Extract the (X, Y) coordinate from the center of the cell holding the provided text.  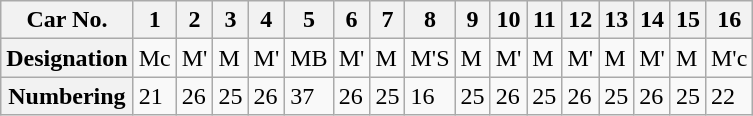
6 (352, 20)
MB (309, 58)
1 (154, 20)
11 (544, 20)
21 (154, 96)
5 (309, 20)
M'S (430, 58)
10 (508, 20)
7 (388, 20)
2 (194, 20)
Designation (67, 58)
37 (309, 96)
4 (266, 20)
22 (728, 96)
8 (430, 20)
12 (580, 20)
13 (616, 20)
3 (230, 20)
Mc (154, 58)
14 (652, 20)
Numbering (67, 96)
Car No. (67, 20)
M'c (728, 58)
9 (472, 20)
15 (688, 20)
